For the text-containing cell, return its midpoint in (x, y) coordinate format. 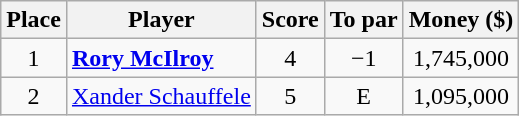
1,745,000 (461, 58)
2 (34, 96)
1,095,000 (461, 96)
Place (34, 20)
1 (34, 58)
5 (290, 96)
Money ($) (461, 20)
To par (364, 20)
E (364, 96)
4 (290, 58)
Xander Schauffele (161, 96)
Score (290, 20)
Rory McIlroy (161, 58)
Player (161, 20)
−1 (364, 58)
